Scan for the cell matching the given text and deliver its (x, y) coordinate at center. 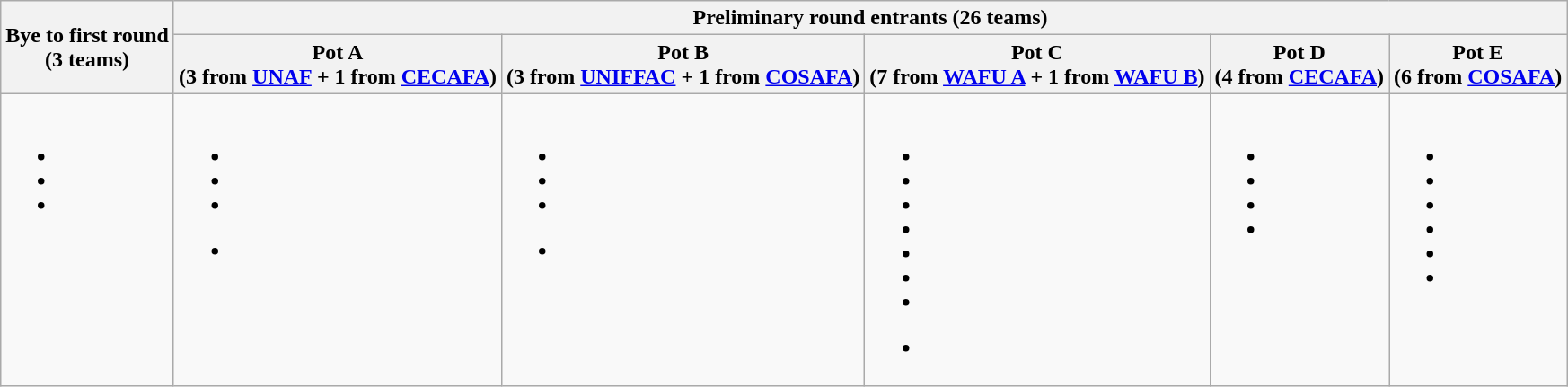
Pot A(3 from UNAF + 1 from CECAFA) (338, 65)
Bye to first round(3 teams) (88, 47)
Pot D(4 from CECAFA) (1299, 65)
Pot C(7 from WAFU A + 1 from WAFU B) (1037, 65)
Pot E(6 from COSAFA) (1478, 65)
Pot B(3 from UNIFFAC + 1 from COSAFA) (683, 65)
Preliminary round entrants (26 teams) (869, 18)
